Detect which cell encompasses the target text, then output its (x, y) center coordinate. 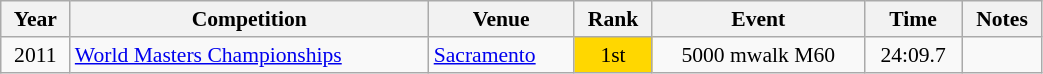
Competition (250, 19)
Sacramento (502, 55)
24:09.7 (913, 55)
Time (913, 19)
Rank (613, 19)
5000 mwalk M60 (758, 55)
Event (758, 19)
2011 (36, 55)
1st (613, 55)
Year (36, 19)
Notes (1002, 19)
Venue (502, 19)
World Masters Championships (250, 55)
